Capture the cell that displays the provided text and extract its (x, y) central coordinate. 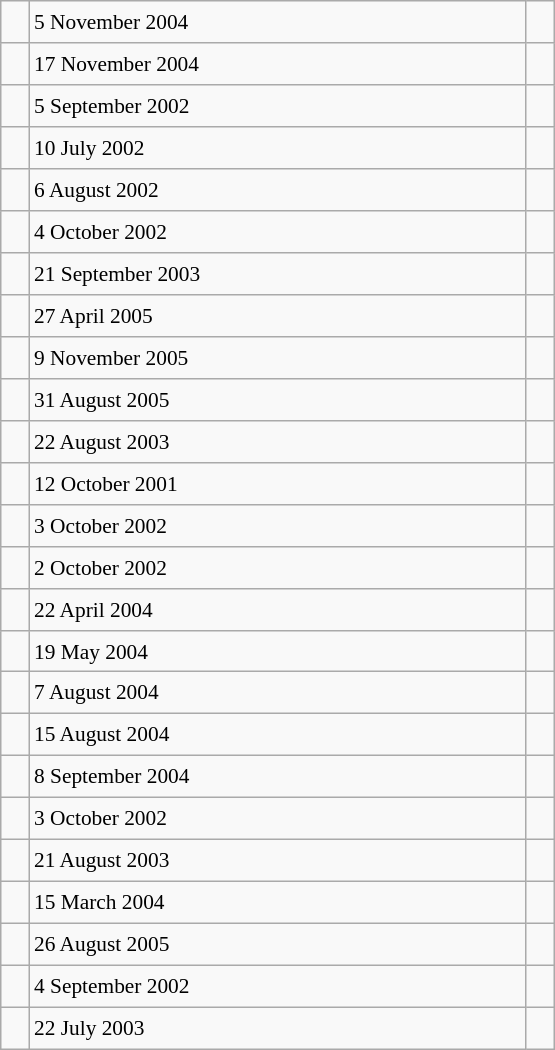
27 April 2005 (278, 316)
5 September 2002 (278, 106)
22 April 2004 (278, 609)
22 August 2003 (278, 441)
10 July 2002 (278, 148)
21 August 2003 (278, 861)
9 November 2005 (278, 358)
15 August 2004 (278, 735)
8 September 2004 (278, 777)
26 August 2005 (278, 945)
31 August 2005 (278, 399)
21 September 2003 (278, 274)
19 May 2004 (278, 651)
4 October 2002 (278, 232)
17 November 2004 (278, 64)
6 August 2002 (278, 190)
4 September 2002 (278, 986)
22 July 2003 (278, 1028)
12 October 2001 (278, 483)
7 August 2004 (278, 693)
15 March 2004 (278, 903)
2 October 2002 (278, 567)
5 November 2004 (278, 22)
